Return (X, Y) of the center of cell containing provided text 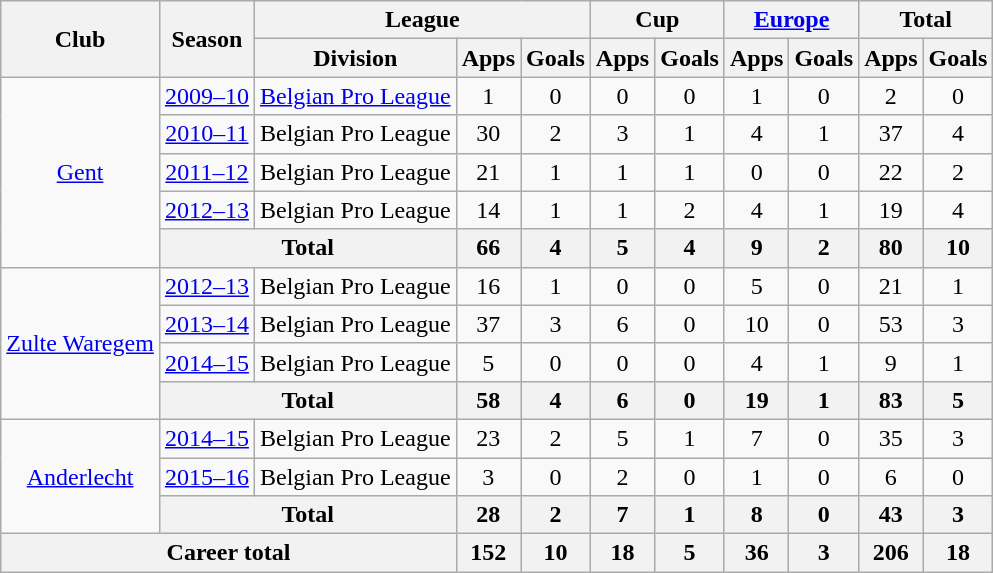
58 (488, 400)
30 (488, 134)
8 (756, 515)
Division (355, 58)
206 (891, 553)
Gent (80, 172)
83 (891, 400)
2015–16 (206, 477)
Anderlecht (80, 476)
14 (488, 210)
22 (891, 172)
2009–10 (206, 96)
Career total (228, 553)
Season (206, 39)
2013–14 (206, 324)
53 (891, 324)
35 (891, 438)
80 (891, 248)
Club (80, 39)
28 (488, 515)
23 (488, 438)
Cup (657, 20)
43 (891, 515)
152 (488, 553)
36 (756, 553)
2010–11 (206, 134)
League (422, 20)
Europe (791, 20)
Zulte Waregem (80, 343)
2011–12 (206, 172)
66 (488, 248)
16 (488, 286)
